Locate the cell with the specified text and output its (X, Y) center coordinate. 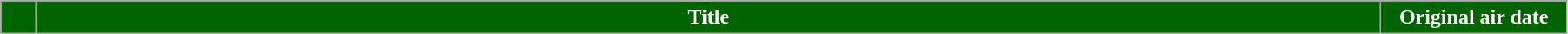
Original air date (1474, 17)
Title (708, 17)
